Capture the cell that displays the provided text and extract its [X, Y] central coordinate. 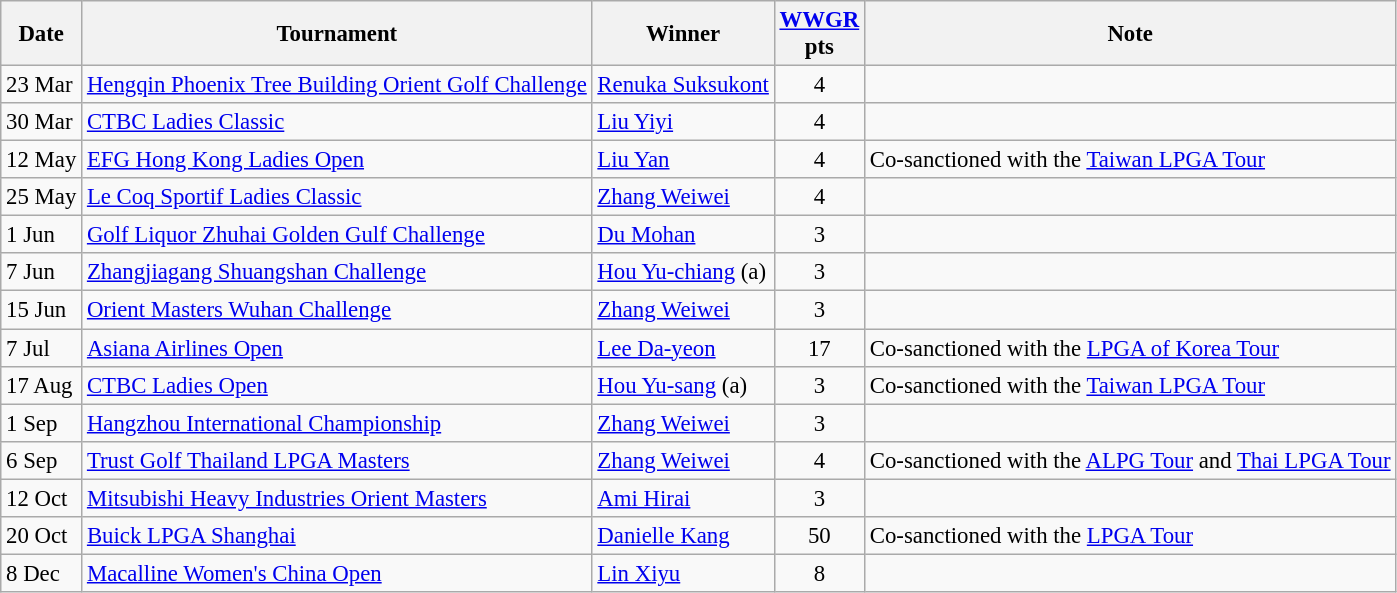
Tournament [337, 34]
Du Mohan [683, 235]
15 Jun [42, 310]
17 [819, 348]
1 Sep [42, 423]
Golf Liquor Zhuhai Golden Gulf Challenge [337, 235]
Co-sanctioned with the LPGA of Korea Tour [1130, 348]
Lee Da-yeon [683, 348]
Orient Masters Wuhan Challenge [337, 310]
7 Jun [42, 273]
7 Jul [42, 348]
Trust Golf Thailand LPGA Masters [337, 460]
Winner [683, 34]
6 Sep [42, 460]
20 Oct [42, 536]
Le Coq Sportif Ladies Classic [337, 197]
8 [819, 573]
Liu Yan [683, 160]
Co-sanctioned with the ALPG Tour and Thai LPGA Tour [1130, 460]
1 Jun [42, 235]
Ami Hirai [683, 498]
Co-sanctioned with the LPGA Tour [1130, 536]
Renuka Suksukont [683, 85]
23 Mar [42, 85]
Hou Yu-chiang (a) [683, 273]
Hangzhou International Championship [337, 423]
Danielle Kang [683, 536]
Zhangjiagang Shuangshan Challenge [337, 273]
12 May [42, 160]
30 Mar [42, 122]
25 May [42, 197]
CTBC Ladies Classic [337, 122]
CTBC Ladies Open [337, 385]
Hou Yu-sang (a) [683, 385]
8 Dec [42, 573]
Buick LPGA Shanghai [337, 536]
12 Oct [42, 498]
EFG Hong Kong Ladies Open [337, 160]
Lin Xiyu [683, 573]
Hengqin Phoenix Tree Building Orient Golf Challenge [337, 85]
Asiana Airlines Open [337, 348]
WWGRpts [819, 34]
50 [819, 536]
Mitsubishi Heavy Industries Orient Masters [337, 498]
17 Aug [42, 385]
Note [1130, 34]
Liu Yiyi [683, 122]
Date [42, 34]
Macalline Women's China Open [337, 573]
